For the text-containing cell, return its midpoint in (x, y) coordinate format. 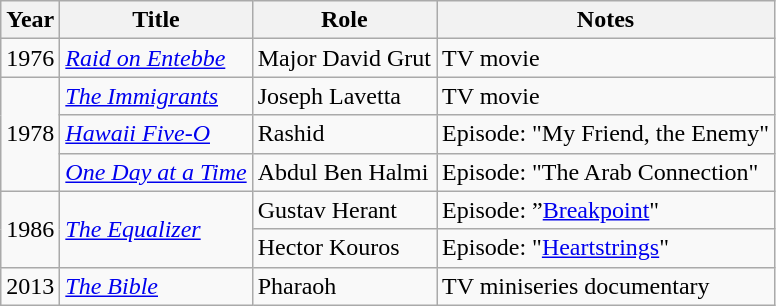
Hector Kouros (344, 248)
Notes (606, 20)
Episode: "My Friend, the Enemy" (606, 134)
Hawaii Five-O (156, 134)
Abdul Ben Halmi (344, 172)
2013 (30, 286)
TV miniseries documentary (606, 286)
Major David Grut (344, 58)
Episode: ”Breakpoint" (606, 210)
The Bible (156, 286)
Title (156, 20)
One Day at a Time (156, 172)
Raid on Entebbe (156, 58)
Role (344, 20)
Pharaoh (344, 286)
Episode: "Heartstrings" (606, 248)
The Immigrants (156, 96)
Joseph Lavetta (344, 96)
1986 (30, 229)
Episode: "The Arab Connection" (606, 172)
Gustav Herant (344, 210)
Rashid (344, 134)
The Equalizer (156, 229)
1976 (30, 58)
Year (30, 20)
1978 (30, 134)
